Scan for the cell matching the given text and deliver its [X, Y] coordinate at center. 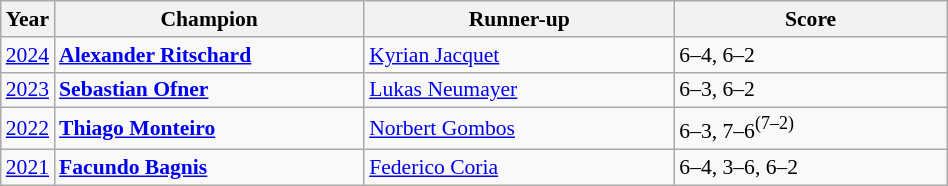
2024 [28, 55]
Facundo Bagnis [209, 167]
Champion [209, 19]
Thiago Monteiro [209, 128]
Runner-up [519, 19]
Alexander Ritschard [209, 55]
Kyrian Jacquet [519, 55]
Score [810, 19]
2023 [28, 90]
2021 [28, 167]
2022 [28, 128]
Sebastian Ofner [209, 90]
6–4, 6–2 [810, 55]
Norbert Gombos [519, 128]
Lukas Neumayer [519, 90]
Year [28, 19]
6–3, 6–2 [810, 90]
6–3, 7–6(7–2) [810, 128]
6–4, 3–6, 6–2 [810, 167]
Federico Coria [519, 167]
